Search for the cell housing the specified text and yield its (x, y) center coordinate. 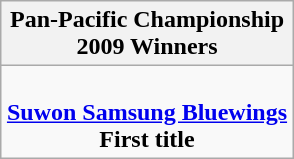
Suwon Samsung BluewingsFirst title (146, 112)
Pan-Pacific Championship2009 Winners (146, 34)
